Identify which cell holds the provided text, then report its [x, y] central coordinate. 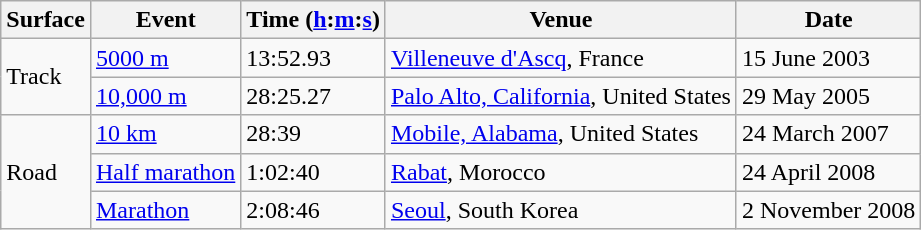
24 March 2007 [828, 134]
15 June 2003 [828, 58]
Rabat, Morocco [560, 172]
28:25.27 [314, 96]
Marathon [165, 210]
10 km [165, 134]
2 November 2008 [828, 210]
Venue [560, 20]
2:08:46 [314, 210]
29 May 2005 [828, 96]
24 April 2008 [828, 172]
13:52.93 [314, 58]
Villeneuve d'Ascq, France [560, 58]
Date [828, 20]
Palo Alto, California, United States [560, 96]
Time (h:m:s) [314, 20]
Seoul, South Korea [560, 210]
Surface [46, 20]
10,000 m [165, 96]
Half marathon [165, 172]
Mobile, Alabama, United States [560, 134]
5000 m [165, 58]
Road [46, 172]
Event [165, 20]
1:02:40 [314, 172]
Track [46, 77]
28:39 [314, 134]
